Scan for the cell matching the given text and deliver its (x, y) coordinate at center. 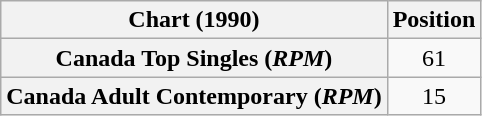
Canada Top Singles (RPM) (194, 58)
Position (434, 20)
Canada Adult Contemporary (RPM) (194, 96)
15 (434, 96)
Chart (1990) (194, 20)
61 (434, 58)
